Pinpoint the cell where the given text exists, returning its [X, Y] midpoint coordinate. 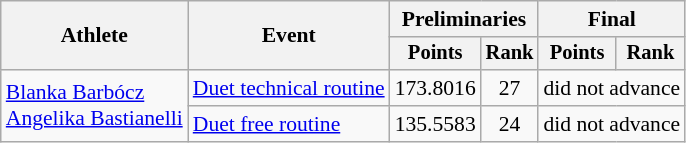
Athlete [94, 36]
135.5583 [436, 124]
Duet technical routine [289, 88]
173.8016 [436, 88]
Duet free routine [289, 124]
Preliminaries [464, 19]
27 [510, 88]
Event [289, 36]
Final [612, 19]
Blanka Barbócz Angelika Bastianelli [94, 106]
24 [510, 124]
